Determine the [x, y] coordinate at the center of the cell enclosing the given text.  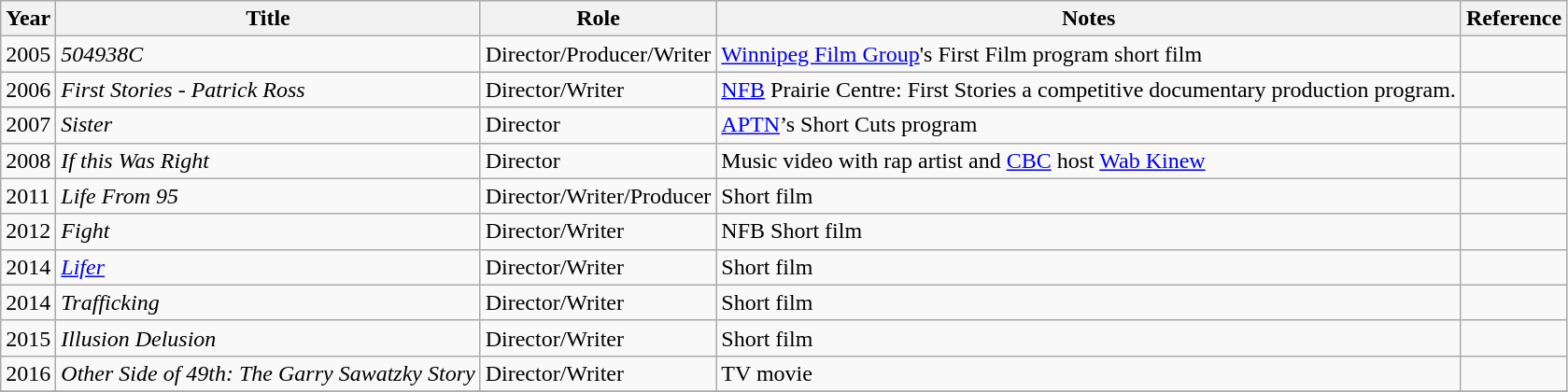
2005 [28, 54]
Fight [268, 231]
Director/Producer/Writer [598, 54]
Notes [1089, 19]
APTN’s Short Cuts program [1089, 125]
NFB Short film [1089, 231]
504938C [268, 54]
2007 [28, 125]
2006 [28, 90]
2016 [28, 373]
Role [598, 19]
Reference [1513, 19]
First Stories - Patrick Ross [268, 90]
TV movie [1089, 373]
Director/Writer/Producer [598, 196]
Winnipeg Film Group's First Film program short film [1089, 54]
Title [268, 19]
Other Side of 49th: The Garry Sawatzky Story [268, 373]
Music video with rap artist and CBC host Wab Kinew [1089, 161]
If this Was Right [268, 161]
Lifer [268, 267]
Trafficking [268, 302]
Year [28, 19]
2008 [28, 161]
Sister [268, 125]
Illusion Delusion [268, 338]
2015 [28, 338]
2012 [28, 231]
NFB Prairie Centre: First Stories a competitive documentary production program. [1089, 90]
Life From 95 [268, 196]
2011 [28, 196]
